From the cell containing the given text, extract its center point as [x, y] coordinate. 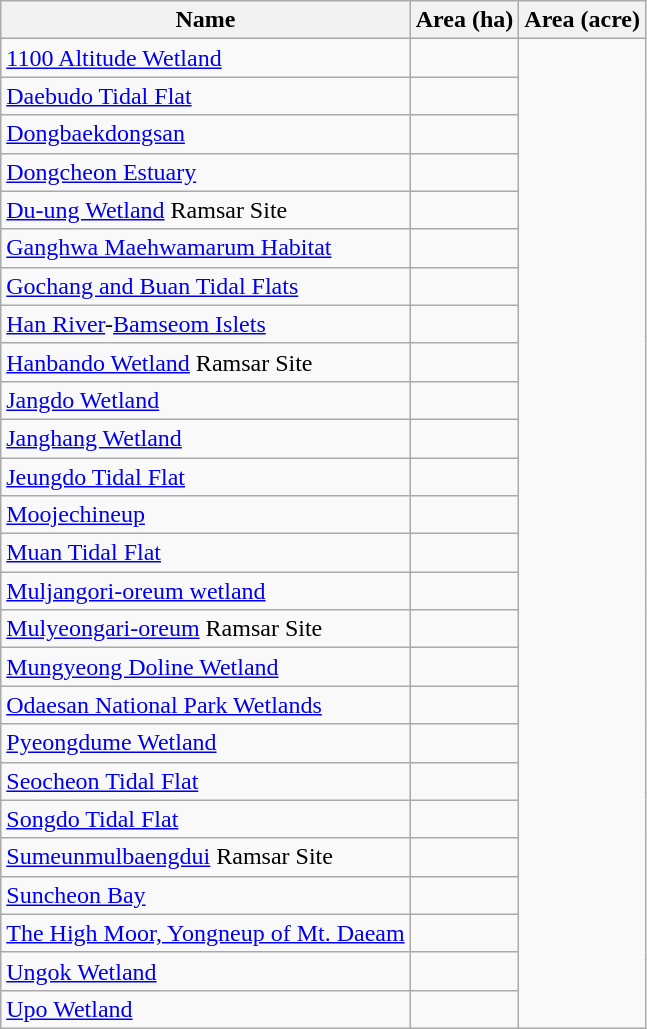
Janghang Wetland [206, 438]
Daebudo Tidal Flat [206, 96]
The High Moor, Yongneup of Mt. Daeam [206, 933]
Suncheon Bay [206, 895]
Muan Tidal Flat [206, 553]
Songdo Tidal Flat [206, 819]
Area (acre) [582, 20]
Du-ung Wetland Ramsar Site [206, 210]
Mungyeong Doline Wetland [206, 667]
Odaesan National Park Wetlands [206, 705]
Jeungdo Tidal Flat [206, 477]
Muljangori-oreum wetland [206, 591]
Moojechineup [206, 515]
Dongcheon Estuary [206, 172]
Mulyeongari-oreum Ramsar Site [206, 629]
Name [206, 20]
Gochang and Buan Tidal Flats [206, 286]
Jangdo Wetland [206, 400]
Upo Wetland [206, 1009]
Ganghwa Maehwamarum Habitat [206, 248]
1100 Altitude Wetland [206, 58]
Ungok Wetland [206, 971]
Hanbando Wetland Ramsar Site [206, 362]
Seocheon Tidal Flat [206, 781]
Dongbaekdongsan [206, 134]
Area (ha) [464, 20]
Han River-Bamseom Islets [206, 324]
Sumeunmulbaengdui Ramsar Site [206, 857]
Pyeongdume Wetland [206, 743]
